Locate the cell with the specified text and output its (x, y) center coordinate. 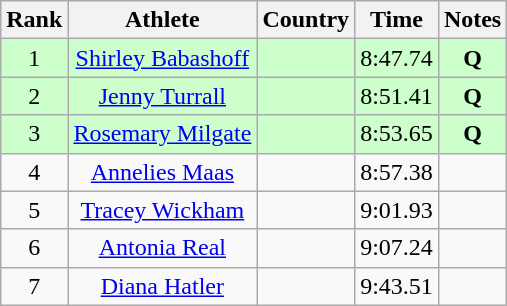
Annelies Maas (162, 172)
8:51.41 (397, 96)
6 (34, 248)
Shirley Babashoff (162, 58)
Rank (34, 20)
7 (34, 286)
9:07.24 (397, 248)
1 (34, 58)
Antonia Real (162, 248)
3 (34, 134)
Rosemary Milgate (162, 134)
8:53.65 (397, 134)
9:43.51 (397, 286)
Time (397, 20)
Jenny Turrall (162, 96)
Tracey Wickham (162, 210)
Country (306, 20)
8:47.74 (397, 58)
5 (34, 210)
4 (34, 172)
2 (34, 96)
8:57.38 (397, 172)
Diana Hatler (162, 286)
9:01.93 (397, 210)
Athlete (162, 20)
Notes (472, 20)
